For the text-containing cell, return its midpoint in (x, y) coordinate format. 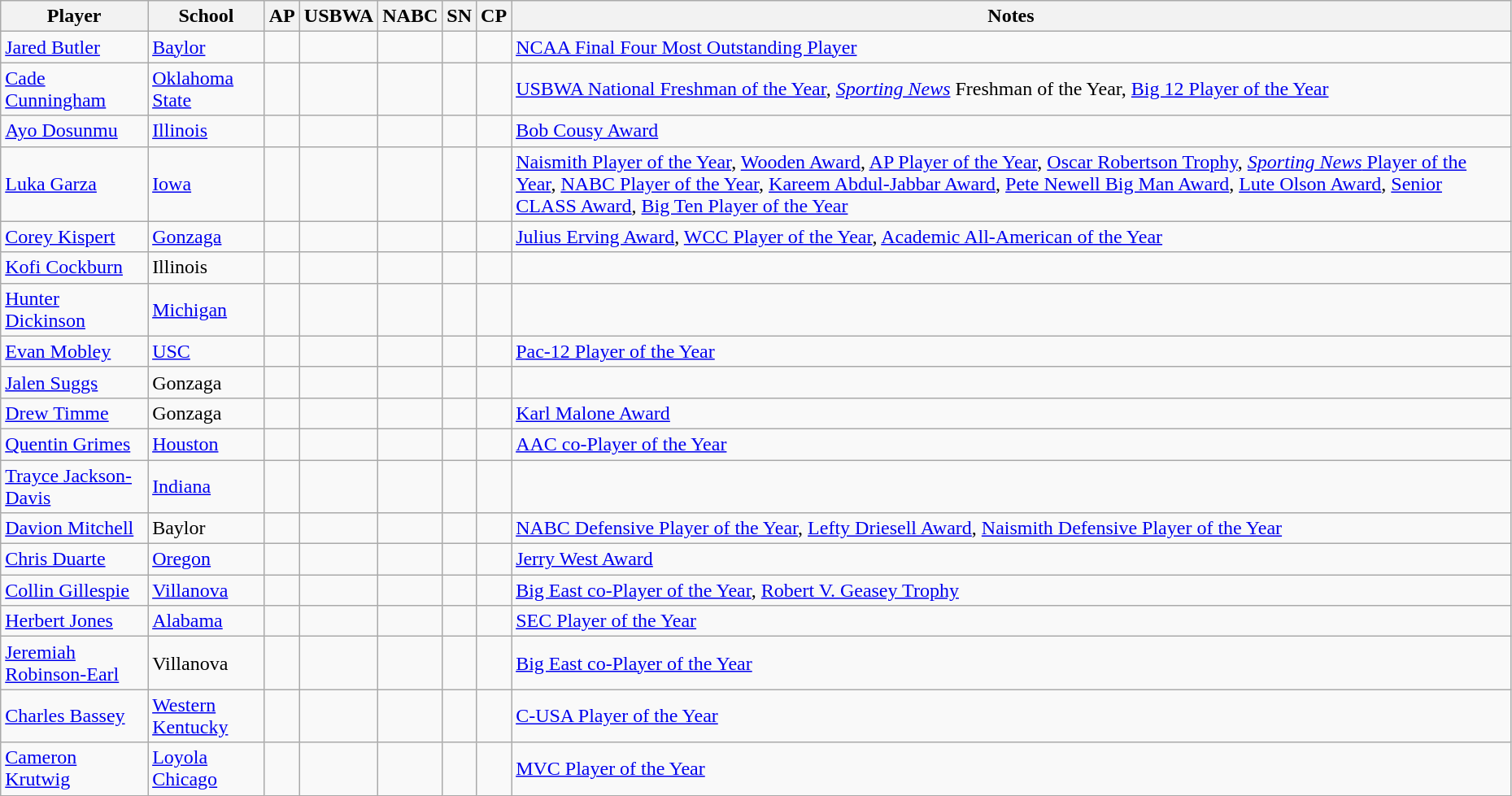
Oregon (207, 559)
SN (460, 16)
Corey Kispert (75, 237)
Jared Butler (75, 47)
Ayo Dosunmu (75, 131)
Big East co-Player of the Year, Robert V. Geasey Trophy (1012, 590)
Cade Cunningham (75, 89)
School (207, 16)
Jalen Suggs (75, 382)
Drew Timme (75, 413)
Western Kentucky (207, 716)
SEC Player of the Year (1012, 621)
MVC Player of the Year (1012, 769)
AP (281, 16)
Kofi Cockburn (75, 268)
Charles Bassey (75, 716)
Notes (1012, 16)
Big East co-Player of the Year (1012, 663)
USBWA National Freshman of the Year, Sporting News Freshman of the Year, Big 12 Player of the Year (1012, 89)
C-USA Player of the Year (1012, 716)
CP (495, 16)
Indiana (207, 486)
Herbert Jones (75, 621)
Davion Mitchell (75, 528)
Collin Gillespie (75, 590)
Quentin Grimes (75, 444)
Bob Cousy Award (1012, 131)
Evan Mobley (75, 351)
Michigan (207, 309)
Karl Malone Award (1012, 413)
NCAA Final Four Most Outstanding Player (1012, 47)
Iowa (207, 184)
Julius Erving Award, WCC Player of the Year, Academic All-American of the Year (1012, 237)
Loyola Chicago (207, 769)
NABC Defensive Player of the Year, Lefty Driesell Award, Naismith Defensive Player of the Year (1012, 528)
USC (207, 351)
Hunter Dickinson (75, 309)
Luka Garza (75, 184)
Cameron Krutwig (75, 769)
Oklahoma State (207, 89)
Jeremiah Robinson-Earl (75, 663)
Houston (207, 444)
Alabama (207, 621)
USBWA (338, 16)
AAC co-Player of the Year (1012, 444)
Chris Duarte (75, 559)
NABC (410, 16)
Jerry West Award (1012, 559)
Player (75, 16)
Trayce Jackson-Davis (75, 486)
Pac-12 Player of the Year (1012, 351)
